Determine the (x, y) coordinate at the center of the cell enclosing the given text.  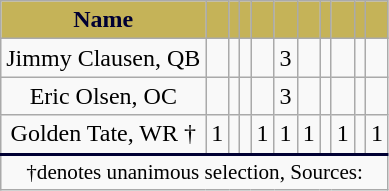
Jimmy Clausen, QB (104, 58)
†denotes unanimous selection, Sources: (195, 172)
Eric Olsen, OC (104, 96)
Golden Tate, WR † (104, 134)
Name (104, 20)
